Extract the (x, y) coordinate from the center of the cell holding the provided text.  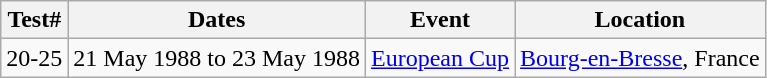
Dates (217, 20)
Location (640, 20)
Event (440, 20)
Test# (34, 20)
European Cup (440, 58)
21 May 1988 to 23 May 1988 (217, 58)
20-25 (34, 58)
Bourg-en-Bresse, France (640, 58)
